Determine the [X, Y] coordinate at the center of the cell enclosing the given text.  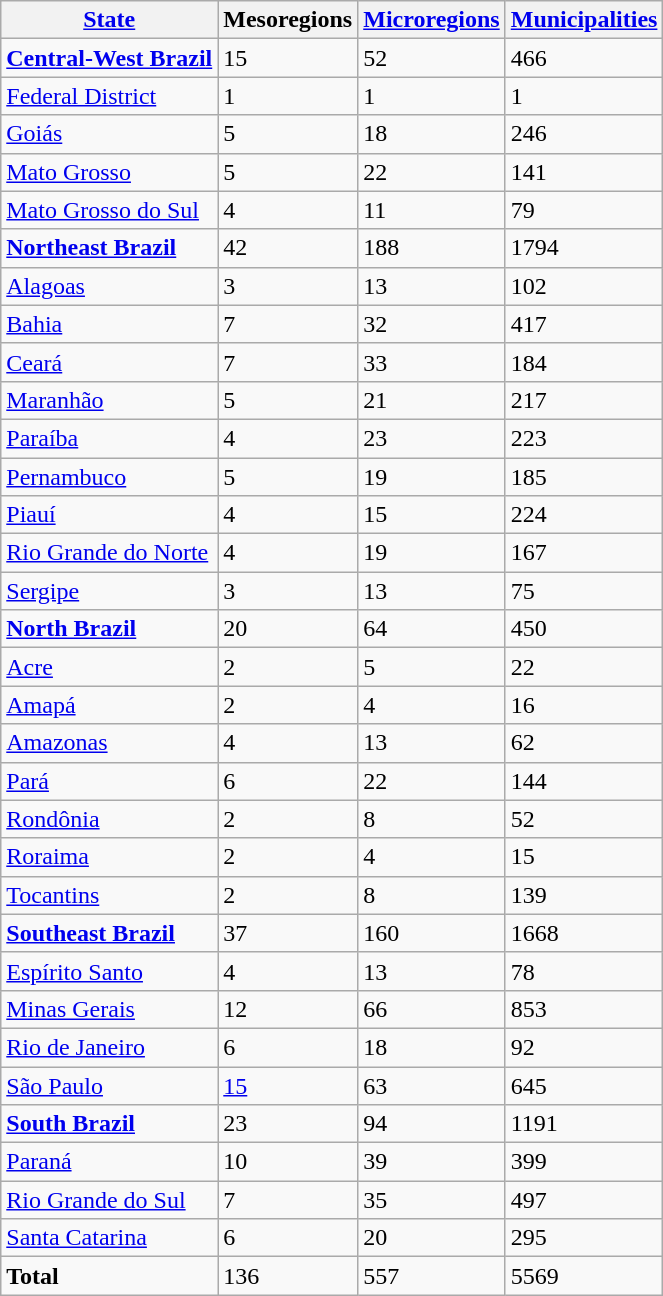
Sergipe [110, 591]
Municipalities [584, 20]
Minas Gerais [110, 1009]
South Brazil [110, 1124]
Ceará [110, 362]
5569 [584, 1276]
Amapá [110, 705]
645 [584, 1085]
Goiás [110, 134]
Federal District [110, 96]
75 [584, 591]
295 [584, 1238]
217 [584, 400]
557 [432, 1276]
Total [110, 1276]
497 [584, 1200]
11 [432, 210]
139 [584, 895]
Rio Grande do Norte [110, 553]
Paraná [110, 1162]
64 [432, 629]
160 [432, 933]
Bahia [110, 324]
Mato Grosso [110, 172]
Pará [110, 781]
10 [288, 1162]
Rio Grande do Sul [110, 1200]
Santa Catarina [110, 1238]
12 [288, 1009]
1668 [584, 933]
Rio de Janeiro [110, 1047]
188 [432, 248]
224 [584, 515]
Mato Grosso do Sul [110, 210]
39 [432, 1162]
94 [432, 1124]
16 [584, 705]
35 [432, 1200]
Piauí [110, 515]
Pernambuco [110, 477]
Maranhão [110, 400]
Amazonas [110, 743]
92 [584, 1047]
78 [584, 971]
102 [584, 286]
79 [584, 210]
136 [288, 1276]
North Brazil [110, 629]
São Paulo [110, 1085]
Rondônia [110, 819]
32 [432, 324]
246 [584, 134]
62 [584, 743]
141 [584, 172]
Acre [110, 667]
Central-West Brazil [110, 58]
Microregions [432, 20]
33 [432, 362]
Southeast Brazil [110, 933]
Paraíba [110, 438]
Mesoregions [288, 20]
Espírito Santo [110, 971]
66 [432, 1009]
Alagoas [110, 286]
417 [584, 324]
144 [584, 781]
State [110, 20]
185 [584, 477]
450 [584, 629]
37 [288, 933]
21 [432, 400]
1794 [584, 248]
Northeast Brazil [110, 248]
63 [432, 1085]
Tocantins [110, 895]
42 [288, 248]
399 [584, 1162]
466 [584, 58]
167 [584, 553]
Roraima [110, 857]
184 [584, 362]
1191 [584, 1124]
853 [584, 1009]
223 [584, 438]
